For the text-containing cell, return its midpoint in (X, Y) coordinate format. 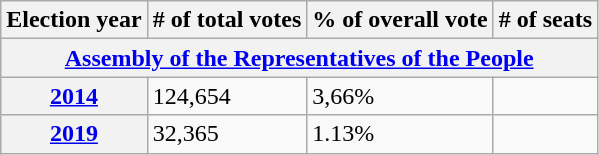
2019 (74, 134)
Election year (74, 20)
3,66% (400, 96)
1.13% (400, 134)
124,654 (227, 96)
2014 (74, 96)
Assembly of the Representatives of the People (300, 58)
% of overall vote (400, 20)
# of seats (545, 20)
# of total votes (227, 20)
32,365 (227, 134)
